Search for the cell housing the specified text and yield its (X, Y) center coordinate. 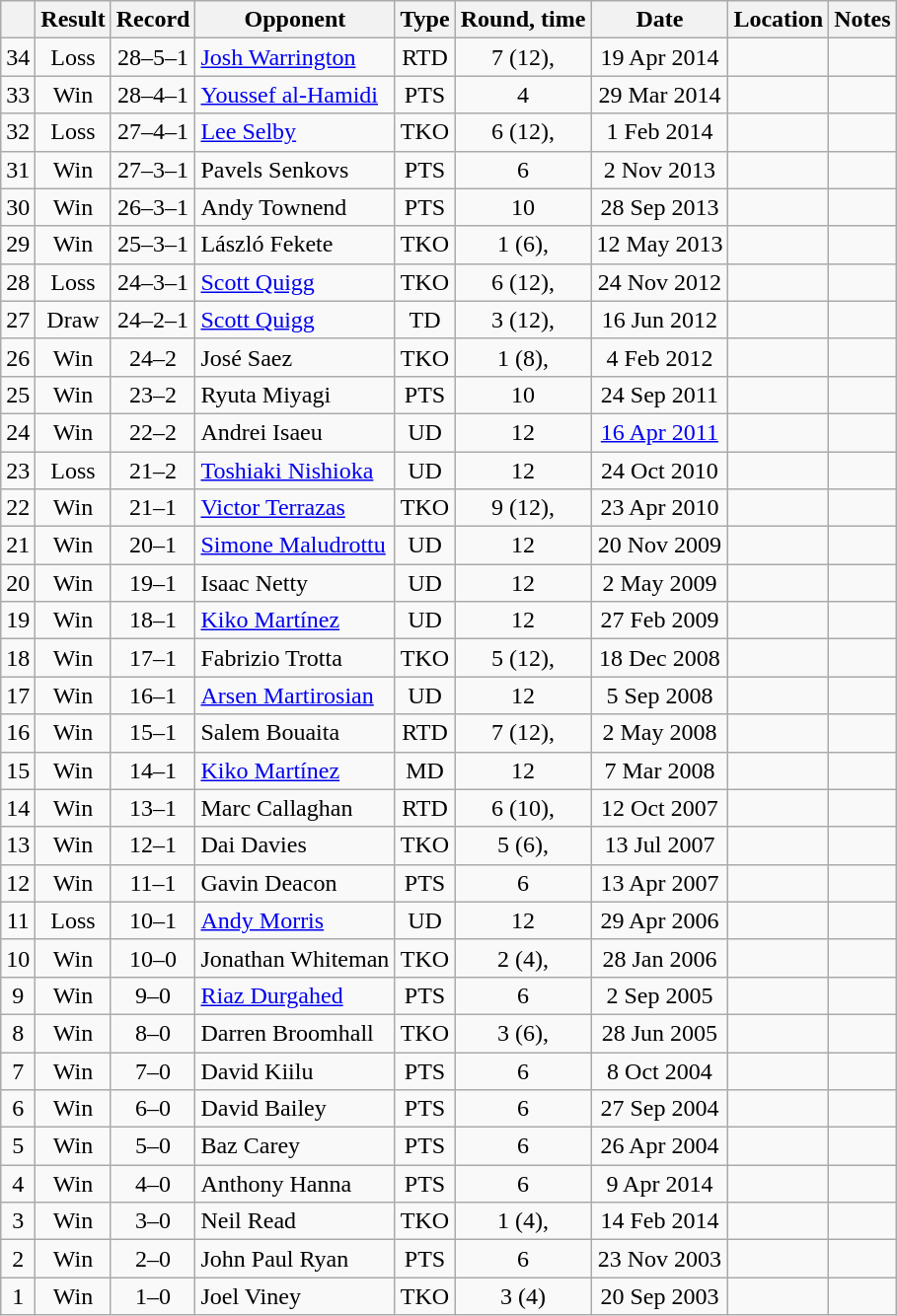
13 Apr 2007 (659, 883)
24–2 (153, 357)
7 Mar 2008 (659, 770)
29 (18, 245)
26–3–1 (153, 207)
Youssef al-Hamidi (295, 95)
Marc Callaghan (295, 808)
11 (18, 920)
László Fekete (295, 245)
3 (4) (523, 1296)
2 May 2008 (659, 733)
Darren Broomhall (295, 1033)
15 (18, 770)
24 (18, 432)
Record (153, 20)
5 (12), (523, 658)
5 (6), (523, 845)
Lee Selby (295, 132)
Notes (862, 20)
24 Nov 2012 (659, 282)
20 (18, 583)
13 Jul 2007 (659, 845)
21–1 (153, 508)
8–0 (153, 1033)
10–1 (153, 920)
18 Dec 2008 (659, 658)
2 Sep 2005 (659, 995)
Salem Bouaita (295, 733)
Opponent (295, 20)
Gavin Deacon (295, 883)
18–1 (153, 621)
David Bailey (295, 1109)
18 (18, 658)
27 Feb 2009 (659, 621)
24 Oct 2010 (659, 471)
12–1 (153, 845)
2–0 (153, 1259)
José Saez (295, 357)
Ryuta Miyagi (295, 395)
Andy Townend (295, 207)
26 (18, 357)
9–0 (153, 995)
Location (779, 20)
6 (10), (523, 808)
8 (18, 1033)
7–0 (153, 1070)
17 (18, 695)
Draw (73, 320)
20–1 (153, 546)
23 (18, 471)
Simone Maludrottu (295, 546)
Victor Terrazas (295, 508)
22 (18, 508)
Arsen Martirosian (295, 695)
17–1 (153, 658)
13 (18, 845)
27–4–1 (153, 132)
1 (8), (523, 357)
16–1 (153, 695)
Type (424, 20)
4 Feb 2012 (659, 357)
14 Feb 2014 (659, 1221)
Josh Warrington (295, 57)
3 (18, 1221)
34 (18, 57)
21–2 (153, 471)
TD (424, 320)
8 Oct 2004 (659, 1070)
25 (18, 395)
31 (18, 170)
9 (18, 995)
13–1 (153, 808)
4–0 (153, 1184)
Result (73, 20)
7 (18, 1070)
9 Apr 2014 (659, 1184)
19 (18, 621)
3 (6), (523, 1033)
Isaac Netty (295, 583)
11–1 (153, 883)
1 (4), (523, 1221)
32 (18, 132)
Jonathan Whiteman (295, 958)
10–0 (153, 958)
Neil Read (295, 1221)
20 Nov 2009 (659, 546)
21 (18, 546)
28 Sep 2013 (659, 207)
29 Mar 2014 (659, 95)
16 Apr 2011 (659, 432)
3–0 (153, 1221)
24–2–1 (153, 320)
30 (18, 207)
2 Nov 2013 (659, 170)
33 (18, 95)
28–4–1 (153, 95)
3 (12), (523, 320)
24 Sep 2011 (659, 395)
14 (18, 808)
22–2 (153, 432)
David Kiilu (295, 1070)
28 Jun 2005 (659, 1033)
Anthony Hanna (295, 1184)
Andrei Isaeu (295, 432)
28 (18, 282)
20 Sep 2003 (659, 1296)
23 Apr 2010 (659, 508)
29 Apr 2006 (659, 920)
9 (12), (523, 508)
Date (659, 20)
24–3–1 (153, 282)
6–0 (153, 1109)
Toshiaki Nishioka (295, 471)
Andy Morris (295, 920)
27 Sep 2004 (659, 1109)
1 (6), (523, 245)
16 Jun 2012 (659, 320)
5–0 (153, 1146)
2 May 2009 (659, 583)
28 Jan 2006 (659, 958)
Pavels Senkovs (295, 170)
14–1 (153, 770)
23 Nov 2003 (659, 1259)
15–1 (153, 733)
23–2 (153, 395)
12 May 2013 (659, 245)
Round, time (523, 20)
5 (18, 1146)
1 Feb 2014 (659, 132)
Dai Davies (295, 845)
5 Sep 2008 (659, 695)
12 Oct 2007 (659, 808)
Fabrizio Trotta (295, 658)
19 Apr 2014 (659, 57)
1–0 (153, 1296)
John Paul Ryan (295, 1259)
Joel Viney (295, 1296)
27 (18, 320)
MD (424, 770)
2 (4), (523, 958)
27–3–1 (153, 170)
Riaz Durgahed (295, 995)
28–5–1 (153, 57)
26 Apr 2004 (659, 1146)
25–3–1 (153, 245)
Baz Carey (295, 1146)
2 (18, 1259)
16 (18, 733)
19–1 (153, 583)
1 (18, 1296)
